Search for the cell housing the specified text and yield its [x, y] center coordinate. 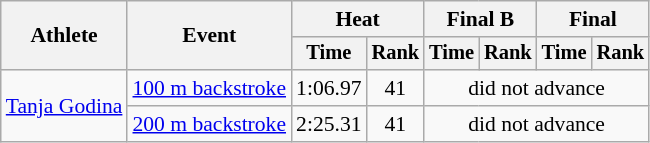
100 m backstroke [209, 88]
200 m backstroke [209, 124]
Event [209, 36]
Tanja Godina [64, 106]
Athlete [64, 36]
2:25.31 [328, 124]
Final B [480, 19]
Heat [358, 19]
1:06.97 [328, 88]
Final [593, 19]
